Scan for the cell matching the given text and deliver its (X, Y) coordinate at center. 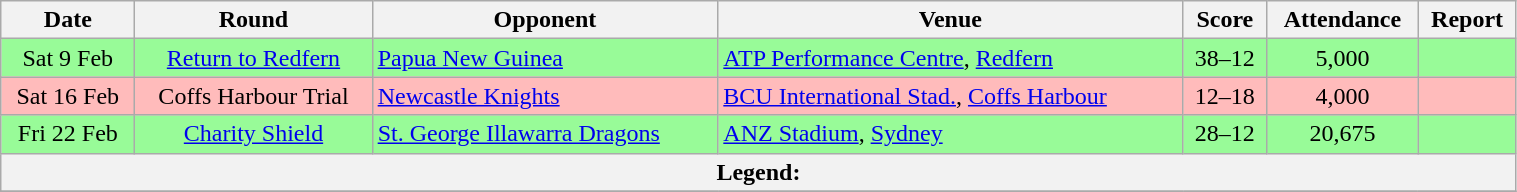
Attendance (1342, 20)
20,675 (1342, 134)
Venue (950, 20)
Papua New Guinea (545, 58)
Fri 22 Feb (68, 134)
Coffs Harbour Trial (254, 96)
12–18 (1225, 96)
Return to Redfern (254, 58)
Newcastle Knights (545, 96)
Charity Shield (254, 134)
Date (68, 20)
BCU International Stad., Coffs Harbour (950, 96)
28–12 (1225, 134)
Report (1467, 20)
4,000 (1342, 96)
Legend: (758, 172)
Sat 16 Feb (68, 96)
ANZ Stadium, Sydney (950, 134)
Sat 9 Feb (68, 58)
Score (1225, 20)
Opponent (545, 20)
Round (254, 20)
St. George Illawarra Dragons (545, 134)
ATP Performance Centre, Redfern (950, 58)
5,000 (1342, 58)
38–12 (1225, 58)
